From the cell containing the given text, extract its center point as (X, Y) coordinate. 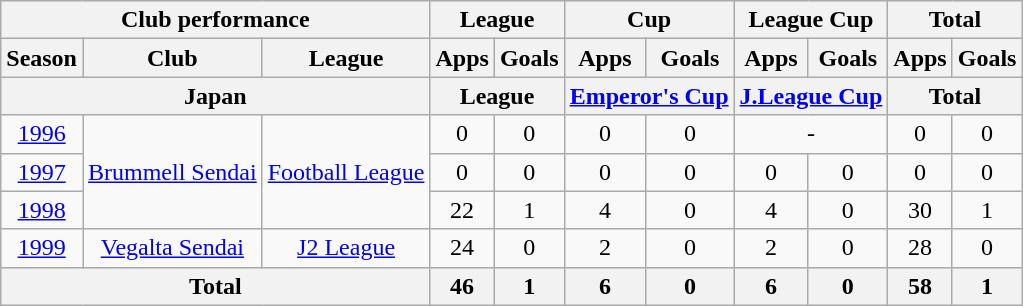
League Cup (811, 20)
Emperor's Cup (649, 96)
J.League Cup (811, 96)
1996 (42, 134)
J2 League (346, 248)
- (811, 134)
30 (920, 210)
Cup (649, 20)
28 (920, 248)
Brummell Sendai (172, 172)
Club (172, 58)
Japan (216, 96)
Football League (346, 172)
22 (462, 210)
46 (462, 286)
1997 (42, 172)
1998 (42, 210)
1999 (42, 248)
Season (42, 58)
24 (462, 248)
Vegalta Sendai (172, 248)
Club performance (216, 20)
58 (920, 286)
